Locate the cell with the specified text and output its [x, y] center coordinate. 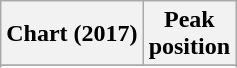
Peak position [189, 34]
Chart (2017) [72, 34]
